Capture the cell that displays the provided text and extract its (x, y) central coordinate. 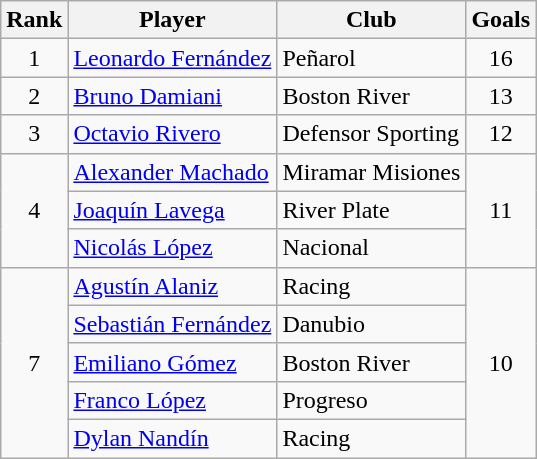
Danubio (372, 324)
Octavio Rivero (172, 134)
Nacional (372, 248)
Franco López (172, 400)
12 (501, 134)
10 (501, 362)
River Plate (372, 210)
Progreso (372, 400)
Alexander Machado (172, 172)
Club (372, 20)
7 (34, 362)
Bruno Damiani (172, 96)
Defensor Sporting (372, 134)
Emiliano Gómez (172, 362)
4 (34, 210)
Peñarol (372, 58)
Miramar Misiones (372, 172)
Goals (501, 20)
Leonardo Fernández (172, 58)
1 (34, 58)
11 (501, 210)
Sebastián Fernández (172, 324)
Dylan Nandín (172, 438)
2 (34, 96)
Joaquín Lavega (172, 210)
Agustín Alaniz (172, 286)
Rank (34, 20)
Nicolás López (172, 248)
3 (34, 134)
16 (501, 58)
Player (172, 20)
13 (501, 96)
